Detect which cell encompasses the target text, then output its [x, y] center coordinate. 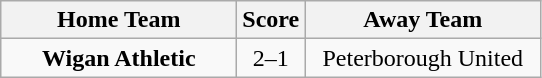
Away Team [423, 20]
Peterborough United [423, 58]
Score [271, 20]
2–1 [271, 58]
Home Team [119, 20]
Wigan Athletic [119, 58]
